Return the (x, y) coordinate for the center point of the cell that contains the specified text.  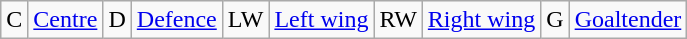
LW (246, 20)
Centre (66, 20)
Defence (176, 20)
RW (398, 20)
Left wing (322, 20)
C (14, 20)
Goaltender (628, 20)
G (555, 20)
Right wing (481, 20)
D (117, 20)
